Search for the cell housing the specified text and yield its [X, Y] center coordinate. 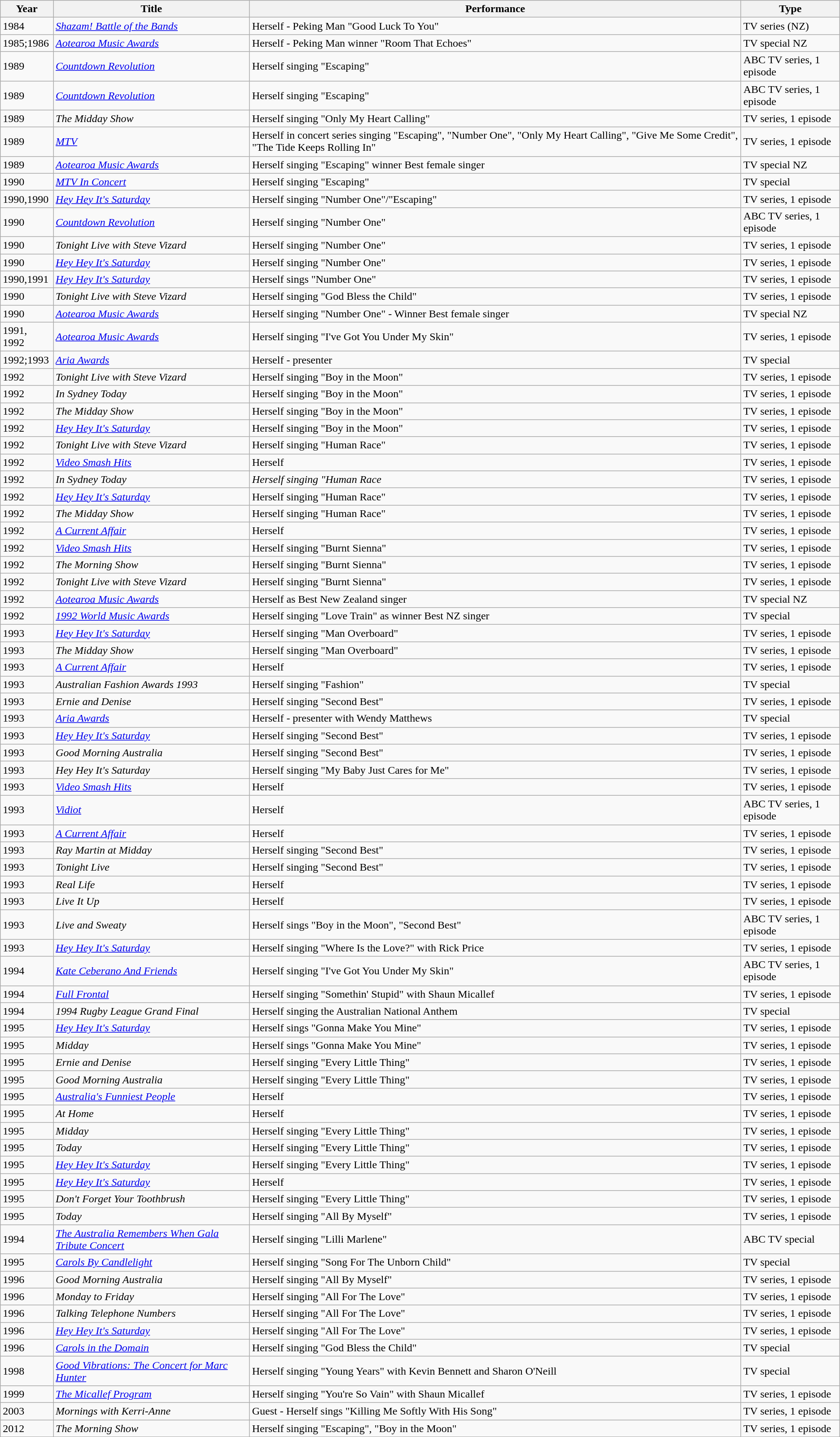
Shazam! Battle of the Bands [152, 26]
Type [790, 9]
Herself sings "Boy in the Moon", "Second Best" [495, 924]
The Australia Remembers When Gala Tribute Concert [152, 1240]
Australia's Funniest People [152, 1096]
Real Life [152, 885]
1985;1986 [27, 43]
Herself sings "Number One" [495, 280]
Ray Martin at Midday [152, 850]
Guest - Herself sings "Killing Me Softly With His Song" [495, 1411]
1984 [27, 26]
Carols in the Domain [152, 1348]
Herself singing the Australian National Anthem [495, 1011]
Herself - Peking Man winner "Room That Echoes" [495, 43]
Herself singing "Number One"/"Escaping" [495, 199]
Herself - presenter [495, 360]
At Home [152, 1113]
Carols By Candlelight [152, 1262]
Monday to Friday [152, 1297]
Don't Forget Your Toothbrush [152, 1199]
Herself in concert series singing "Escaping", "Number One", "Only My Heart Calling", "Give Me Some Credit", "The Tide Keeps Rolling In" [495, 142]
Tonight Live [152, 867]
Herself singing "Where Is the Love?" with Rick Price [495, 948]
Herself singing "Love Train" as winner Best NZ singer [495, 616]
Herself singing "Song For The Unborn Child" [495, 1262]
1992 World Music Awards [152, 616]
2012 [27, 1428]
Herself singing "Young Years" with Kevin Bennett and Sharon O'Neill [495, 1371]
Herself singing "Lilli Marlene" [495, 1240]
Herself singing "My Baby Just Cares for Me" [495, 770]
Vidiot [152, 810]
1998 [27, 1371]
1994 Rugby League Grand Final [152, 1011]
Herself - presenter with Wendy Matthews [495, 718]
2003 [27, 1411]
Title [152, 9]
1999 [27, 1394]
Herself singing "Escaping", "Boy in the Moon" [495, 1428]
Live and Sweaty [152, 924]
Mornings with Kerri-Anne [152, 1411]
The Micallef Program [152, 1394]
ABC TV special [790, 1240]
Herself singing "Human Race [495, 479]
Herself singing "Fashion" [495, 684]
Herself singing "Number One" - Winner Best female singer [495, 314]
Full Frontal [152, 994]
1990,1990 [27, 199]
Herself as Best New Zealand singer [495, 599]
MTV In Concert [152, 182]
1990,1991 [27, 280]
Talking Telephone Numbers [152, 1314]
Good Vibrations: The Concert for Marc Hunter [152, 1371]
Australian Fashion Awards 1993 [152, 684]
MTV [152, 142]
1992;1993 [27, 360]
Live It Up [152, 902]
1991, 1992 [27, 337]
Herself singing "Escaping" winner Best female singer [495, 165]
TV series (NZ) [790, 26]
Herself singing "Somethin' Stupid" with Shaun Micallef [495, 994]
Year [27, 9]
Performance [495, 9]
Herself singing "Only My Heart Calling" [495, 118]
Kate Ceberano And Friends [152, 971]
Herself singing "You're So Vain" with Shaun Micallef [495, 1394]
Herself - Peking Man "Good Luck To You" [495, 26]
